Search for the cell housing the specified text and yield its (X, Y) center coordinate. 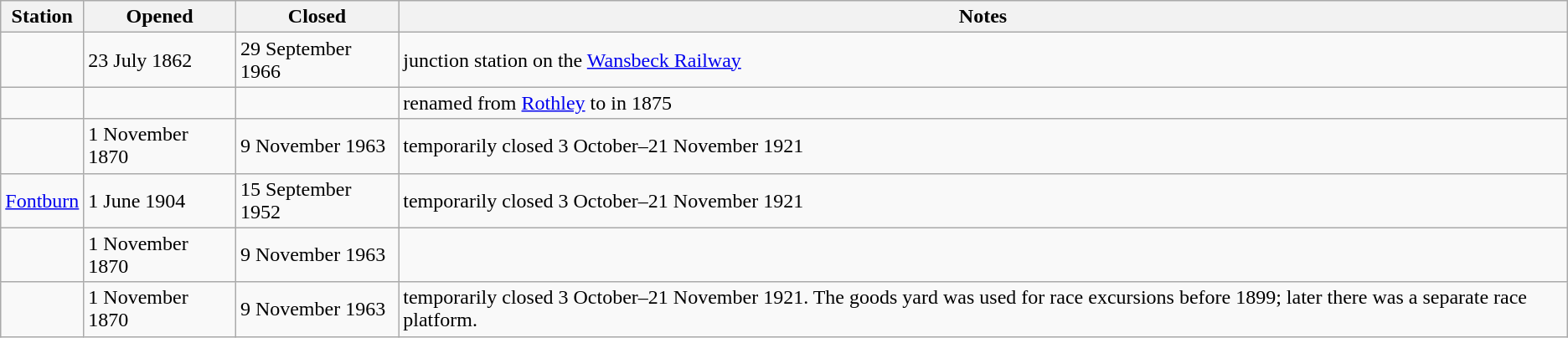
Notes (983, 17)
renamed from Rothley to in 1875 (983, 103)
Opened (160, 17)
1 June 1904 (160, 201)
temporarily closed 3 October–21 November 1921. The goods yard was used for race excursions before 1899; later there was a separate race platform. (983, 310)
junction station on the Wansbeck Railway (983, 60)
15 September 1952 (317, 201)
29 September 1966 (317, 60)
Closed (317, 17)
Fontburn (42, 201)
23 July 1862 (160, 60)
Station (42, 17)
